Locate the cell with the specified text and output its [X, Y] center coordinate. 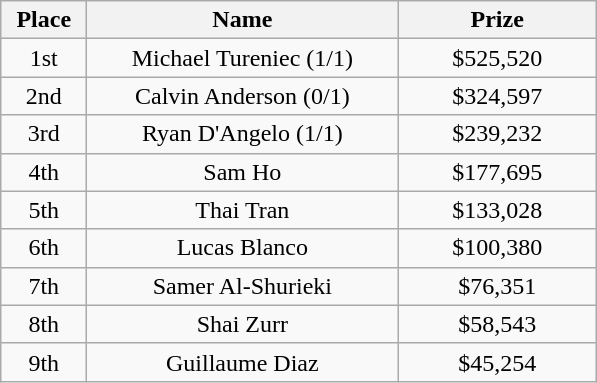
Prize [498, 20]
$177,695 [498, 172]
Ryan D'Angelo (1/1) [242, 134]
$45,254 [498, 362]
Lucas Blanco [242, 248]
4th [44, 172]
9th [44, 362]
$324,597 [498, 96]
7th [44, 286]
$76,351 [498, 286]
5th [44, 210]
Thai Tran [242, 210]
3rd [44, 134]
6th [44, 248]
Guillaume Diaz [242, 362]
$100,380 [498, 248]
$239,232 [498, 134]
8th [44, 324]
$58,543 [498, 324]
Name [242, 20]
2nd [44, 96]
Place [44, 20]
Calvin Anderson (0/1) [242, 96]
$525,520 [498, 58]
Michael Tureniec (1/1) [242, 58]
Samer Al-Shurieki [242, 286]
Sam Ho [242, 172]
1st [44, 58]
$133,028 [498, 210]
Shai Zurr [242, 324]
